Scan for the cell matching the given text and deliver its [x, y] coordinate at center. 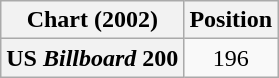
Chart (2002) [92, 20]
Position [231, 20]
196 [231, 58]
US Billboard 200 [92, 58]
